Return the [x, y] coordinate for the center point of the cell that contains the specified text.  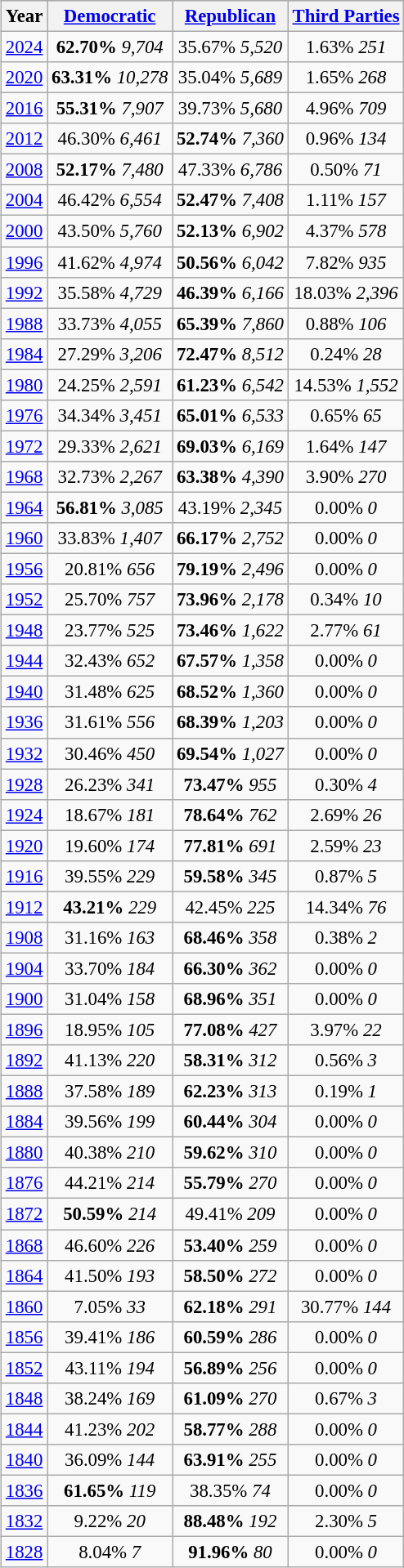
0.87% 5 [346, 877]
1936 [25, 723]
1856 [25, 1337]
Republican [231, 16]
53.40% 259 [231, 1245]
1836 [25, 1490]
79.19% 2,496 [231, 570]
2004 [25, 200]
41.62% 4,974 [110, 262]
1864 [25, 1275]
1868 [25, 1245]
41.50% 193 [110, 1275]
1904 [25, 968]
18.95% 105 [110, 1030]
52.17% 7,480 [110, 170]
1.63% 251 [346, 47]
2.30% 5 [346, 1521]
33.73% 4,055 [110, 324]
1.65% 268 [346, 78]
1848 [25, 1399]
30.77% 144 [346, 1307]
44.21% 214 [110, 1184]
50.59% 214 [110, 1214]
77.08% 427 [231, 1030]
1.64% 147 [346, 446]
39.73% 5,680 [231, 109]
1972 [25, 446]
0.50% 71 [346, 170]
3.90% 270 [346, 477]
1884 [25, 1122]
Third Parties [346, 16]
14.53% 1,552 [346, 385]
35.04% 5,689 [231, 78]
55.31% 7,907 [110, 109]
1920 [25, 846]
29.33% 2,621 [110, 446]
35.58% 4,729 [110, 293]
68.39% 1,203 [231, 723]
41.23% 202 [110, 1429]
35.67% 5,520 [231, 47]
31.04% 158 [110, 999]
0.65% 65 [346, 416]
33.70% 184 [110, 968]
31.61% 556 [110, 723]
67.57% 1,358 [231, 661]
1840 [25, 1460]
1928 [25, 784]
0.19% 1 [346, 1092]
2.77% 61 [346, 631]
0.56% 3 [346, 1061]
60.44% 304 [231, 1122]
1832 [25, 1521]
4.96% 709 [346, 109]
1852 [25, 1368]
49.41% 209 [231, 1214]
73.46% 1,622 [231, 631]
61.09% 270 [231, 1399]
40.38% 210 [110, 1153]
2020 [25, 78]
62.70% 9,704 [110, 47]
77.81% 691 [231, 846]
1888 [25, 1092]
1940 [25, 692]
18.03% 2,396 [346, 293]
68.52% 1,360 [231, 692]
91.96% 80 [231, 1552]
1956 [25, 570]
1880 [25, 1153]
58.50% 272 [231, 1275]
34.34% 3,451 [110, 416]
2016 [25, 109]
1980 [25, 385]
2008 [25, 170]
1860 [25, 1307]
62.18% 291 [231, 1307]
1944 [25, 661]
46.60% 226 [110, 1245]
33.83% 1,407 [110, 538]
72.47% 8,512 [231, 354]
19.60% 174 [110, 846]
14.34% 76 [346, 907]
2.59% 23 [346, 846]
0.96% 134 [346, 139]
1992 [25, 293]
Democratic [110, 16]
2000 [25, 231]
56.81% 3,085 [110, 507]
1900 [25, 999]
3.97% 22 [346, 1030]
7.05% 33 [110, 1307]
1932 [25, 753]
62.23% 313 [231, 1092]
7.82% 935 [346, 262]
52.74% 7,360 [231, 139]
88.48% 192 [231, 1521]
56.89% 256 [231, 1368]
0.30% 4 [346, 784]
55.79% 270 [231, 1184]
0.67% 3 [346, 1399]
50.56% 6,042 [231, 262]
2024 [25, 47]
61.23% 6,542 [231, 385]
31.16% 163 [110, 938]
59.58% 345 [231, 877]
26.23% 341 [110, 784]
1892 [25, 1061]
38.24% 169 [110, 1399]
43.19% 2,345 [231, 507]
42.45% 225 [231, 907]
46.39% 6,166 [231, 293]
39.55% 229 [110, 877]
32.43% 652 [110, 661]
46.30% 6,461 [110, 139]
Year [25, 16]
0.38% 2 [346, 938]
46.42% 6,554 [110, 200]
69.03% 6,169 [231, 446]
1872 [25, 1214]
43.21% 229 [110, 907]
78.64% 762 [231, 815]
63.38% 4,390 [231, 477]
39.41% 186 [110, 1337]
8.04% 7 [110, 1552]
43.50% 5,760 [110, 231]
58.31% 312 [231, 1061]
2.69% 26 [346, 815]
47.33% 6,786 [231, 170]
61.65% 119 [110, 1490]
36.09% 144 [110, 1460]
1924 [25, 815]
1988 [25, 324]
73.47% 955 [231, 784]
4.37% 578 [346, 231]
52.47% 7,408 [231, 200]
1996 [25, 262]
0.88% 106 [346, 324]
69.54% 1,027 [231, 753]
32.73% 2,267 [110, 477]
1948 [25, 631]
1912 [25, 907]
1984 [25, 354]
43.11% 194 [110, 1368]
52.13% 6,902 [231, 231]
65.01% 6,533 [231, 416]
25.70% 757 [110, 600]
2012 [25, 139]
31.48% 625 [110, 692]
68.46% 358 [231, 938]
1960 [25, 538]
65.39% 7,860 [231, 324]
1952 [25, 600]
66.17% 2,752 [231, 538]
39.56% 199 [110, 1122]
30.46% 450 [110, 753]
9.22% 20 [110, 1521]
58.77% 288 [231, 1429]
1844 [25, 1429]
73.96% 2,178 [231, 600]
41.13% 220 [110, 1061]
68.96% 351 [231, 999]
0.34% 10 [346, 600]
1876 [25, 1184]
1976 [25, 416]
1828 [25, 1552]
1968 [25, 477]
38.35% 74 [231, 1490]
27.29% 3,206 [110, 354]
18.67% 181 [110, 815]
63.91% 255 [231, 1460]
23.77% 525 [110, 631]
60.59% 286 [231, 1337]
1896 [25, 1030]
66.30% 362 [231, 968]
37.58% 189 [110, 1092]
20.81% 656 [110, 570]
59.62% 310 [231, 1153]
24.25% 2,591 [110, 385]
0.24% 28 [346, 354]
63.31% 10,278 [110, 78]
1.11% 157 [346, 200]
1908 [25, 938]
1916 [25, 877]
1964 [25, 507]
